Locate the cell with the specified text and output its (X, Y) center coordinate. 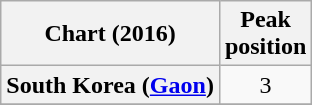
Chart (2016) (110, 34)
3 (265, 85)
Peakposition (265, 34)
South Korea (Gaon) (110, 85)
